Extract the [x, y] coordinate from the center of the cell holding the provided text.  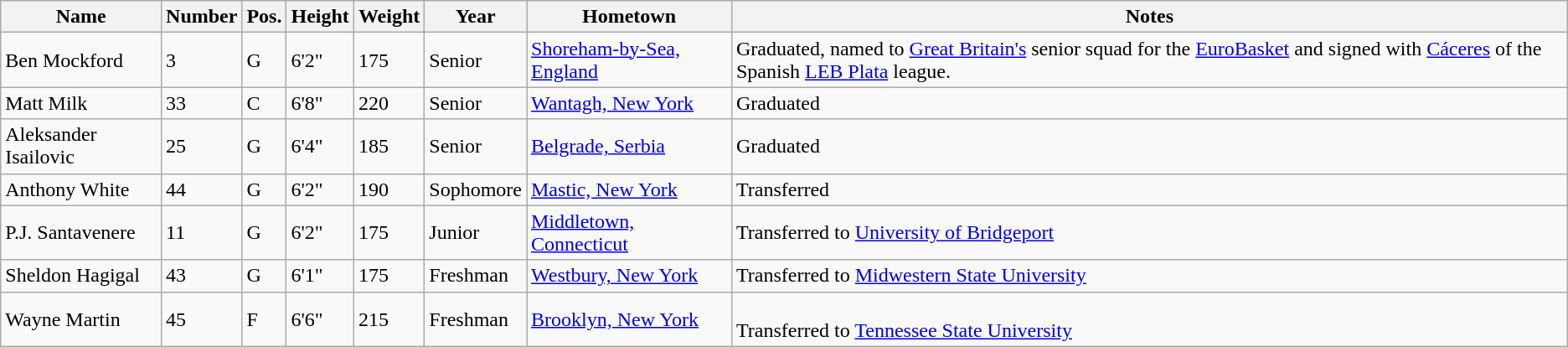
Weight [389, 17]
Name [81, 17]
F [265, 319]
43 [202, 276]
6'8" [320, 103]
215 [389, 319]
3 [202, 60]
Notes [1149, 17]
6'6" [320, 319]
Matt Milk [81, 103]
P.J. Santavenere [81, 233]
Ben Mockford [81, 60]
Number [202, 17]
Middletown, Connecticut [628, 233]
Belgrade, Serbia [628, 146]
Graduated, named to Great Britain's senior squad for the EuroBasket and signed with Cáceres of the Spanish LEB Plata league. [1149, 60]
Hometown [628, 17]
45 [202, 319]
Anthony White [81, 189]
Junior [476, 233]
Year [476, 17]
C [265, 103]
6'1" [320, 276]
6'4" [320, 146]
Brooklyn, New York [628, 319]
Westbury, New York [628, 276]
Height [320, 17]
Transferred to Tennessee State University [1149, 319]
Aleksander Isailovic [81, 146]
190 [389, 189]
Wantagh, New York [628, 103]
33 [202, 103]
Transferred to Midwestern State University [1149, 276]
25 [202, 146]
Transferred [1149, 189]
Wayne Martin [81, 319]
Mastic, New York [628, 189]
185 [389, 146]
Shoreham-by-Sea, England [628, 60]
220 [389, 103]
Sophomore [476, 189]
Transferred to University of Bridgeport [1149, 233]
Pos. [265, 17]
Sheldon Hagigal [81, 276]
44 [202, 189]
11 [202, 233]
